Search for the cell housing the specified text and yield its (X, Y) center coordinate. 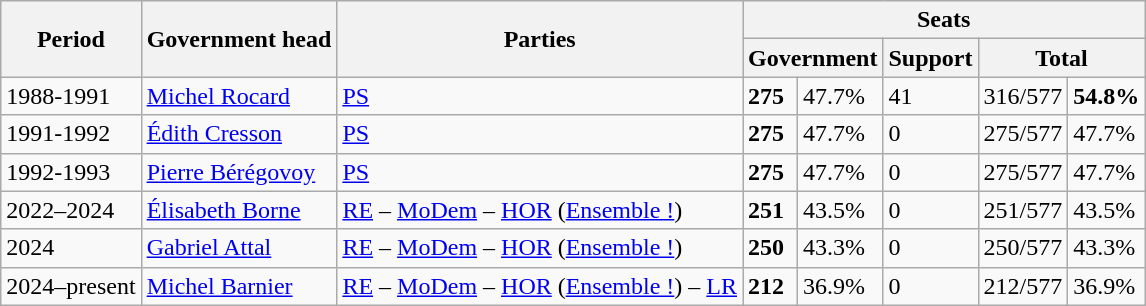
41 (930, 96)
1992-1993 (71, 172)
250 (770, 248)
Support (930, 58)
Gabriel Attal (239, 248)
2024–present (71, 286)
Michel Rocard (239, 96)
Government (813, 58)
2022–2024 (71, 210)
Seats (944, 20)
212 (770, 286)
Period (71, 39)
1988-1991 (71, 96)
RE – MoDem – HOR (Ensemble !) – LR (540, 286)
54.8% (1106, 96)
251 (770, 210)
Élisabeth Borne (239, 210)
Pierre Bérégovoy (239, 172)
316/577 (1023, 96)
1991-1992 (71, 134)
Government head (239, 39)
212/577 (1023, 286)
251/577 (1023, 210)
Michel Barnier (239, 286)
250/577 (1023, 248)
2024 (71, 248)
Parties (540, 39)
Édith Cresson (239, 134)
Total (1062, 58)
